Pinpoint the cell where the given text exists, returning its [x, y] midpoint coordinate. 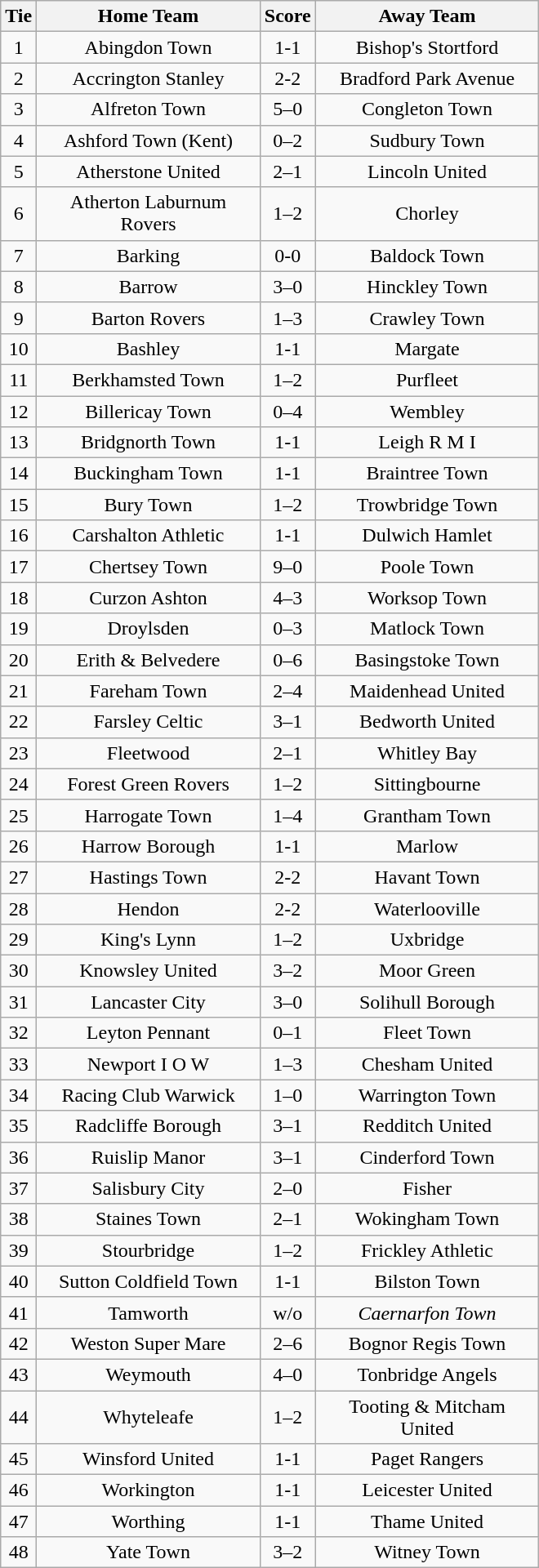
25 [19, 815]
Moor Green [427, 971]
2–6 [287, 1343]
37 [19, 1188]
Chertsey Town [149, 567]
0–3 [287, 629]
9–0 [287, 567]
44 [19, 1416]
Accrington Stanley [149, 78]
Maidenhead United [427, 691]
26 [19, 846]
Thame United [427, 1521]
2–0 [287, 1188]
Billericay Town [149, 411]
1–0 [287, 1095]
21 [19, 691]
Hendon [149, 909]
40 [19, 1281]
Carshalton Athletic [149, 536]
2–4 [287, 691]
Atherstone United [149, 171]
Droylsden [149, 629]
42 [19, 1343]
Margate [427, 349]
Bradford Park Avenue [427, 78]
23 [19, 753]
9 [19, 318]
0-0 [287, 256]
Whitley Bay [427, 753]
Lincoln United [427, 171]
Forest Green Rovers [149, 784]
5 [19, 171]
Home Team [149, 16]
Bedworth United [427, 722]
41 [19, 1312]
Matlock Town [427, 629]
Wokingham Town [427, 1219]
Workington [149, 1490]
Berkhamsted Town [149, 380]
Worthing [149, 1521]
12 [19, 411]
27 [19, 877]
8 [19, 287]
Bury Town [149, 505]
Chesham United [427, 1064]
Frickley Athletic [427, 1250]
19 [19, 629]
Baldock Town [427, 256]
24 [19, 784]
Sudbury Town [427, 140]
Hinckley Town [427, 287]
Witney Town [427, 1552]
Basingstoke Town [427, 660]
Farsley Celtic [149, 722]
Cinderford Town [427, 1157]
0–6 [287, 660]
39 [19, 1250]
4 [19, 140]
30 [19, 971]
Erith & Belvedere [149, 660]
Braintree Town [427, 474]
Staines Town [149, 1219]
34 [19, 1095]
Leicester United [427, 1490]
Tooting & Mitcham United [427, 1416]
Bishop's Stortford [427, 47]
Sutton Coldfield Town [149, 1281]
1 [19, 47]
18 [19, 598]
Fareham Town [149, 691]
Bilston Town [427, 1281]
Leyton Pennant [149, 1033]
Whyteleafe [149, 1416]
Buckingham Town [149, 474]
43 [19, 1374]
Salisbury City [149, 1188]
0–4 [287, 411]
29 [19, 940]
48 [19, 1552]
4–0 [287, 1374]
Score [287, 16]
31 [19, 1002]
6 [19, 214]
Purfleet [427, 380]
Lancaster City [149, 1002]
Knowsley United [149, 971]
Waterlooville [427, 909]
Ashford Town (Kent) [149, 140]
Havant Town [427, 877]
5–0 [287, 109]
33 [19, 1064]
Trowbridge Town [427, 505]
47 [19, 1521]
Paget Rangers [427, 1459]
Fleetwood [149, 753]
Atherton Laburnum Rovers [149, 214]
Marlow [427, 846]
Worksop Town [427, 598]
Barking [149, 256]
16 [19, 536]
4–3 [287, 598]
Radcliffe Borough [149, 1126]
15 [19, 505]
Congleton Town [427, 109]
Tamworth [149, 1312]
Hastings Town [149, 877]
38 [19, 1219]
Barrow [149, 287]
Grantham Town [427, 815]
11 [19, 380]
32 [19, 1033]
Crawley Town [427, 318]
Fleet Town [427, 1033]
Stourbridge [149, 1250]
Winsford United [149, 1459]
Solihull Borough [427, 1002]
Bashley [149, 349]
14 [19, 474]
10 [19, 349]
46 [19, 1490]
Curzon Ashton [149, 598]
Barton Rovers [149, 318]
Bridgnorth Town [149, 443]
w/o [287, 1312]
Chorley [427, 214]
Sittingbourne [427, 784]
Bognor Regis Town [427, 1343]
Caernarfon Town [427, 1312]
28 [19, 909]
Leigh R M I [427, 443]
Poole Town [427, 567]
Harrogate Town [149, 815]
20 [19, 660]
0–1 [287, 1033]
36 [19, 1157]
Weymouth [149, 1374]
Alfreton Town [149, 109]
0–2 [287, 140]
Harrow Borough [149, 846]
Abingdon Town [149, 47]
17 [19, 567]
Uxbridge [427, 940]
Redditch United [427, 1126]
Ruislip Manor [149, 1157]
3 [19, 109]
22 [19, 722]
35 [19, 1126]
Newport I O W [149, 1064]
Tie [19, 16]
King's Lynn [149, 940]
2 [19, 78]
Dulwich Hamlet [427, 536]
Wembley [427, 411]
Warrington Town [427, 1095]
45 [19, 1459]
Racing Club Warwick [149, 1095]
Tonbridge Angels [427, 1374]
Fisher [427, 1188]
7 [19, 256]
Weston Super Mare [149, 1343]
1–4 [287, 815]
Yate Town [149, 1552]
Away Team [427, 16]
13 [19, 443]
